For the text-containing cell, return its midpoint in [X, Y] coordinate format. 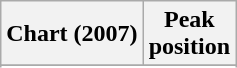
Peakposition [189, 34]
Chart (2007) [72, 34]
